Identify which cell holds the provided text, then report its (X, Y) central coordinate. 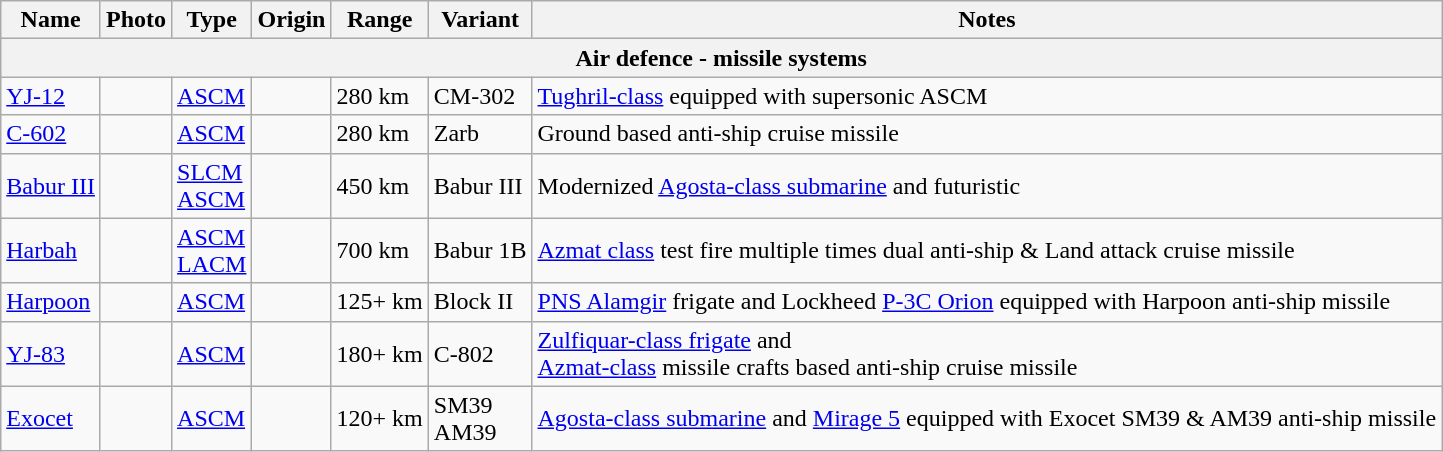
450 km (380, 186)
Harbah (51, 250)
Block II (480, 302)
Origin (292, 20)
Babur 1B (480, 250)
125+ km (380, 302)
Modernized Agosta-class submarine and futuristic (987, 186)
Type (212, 20)
ASCMLACM (212, 250)
C-602 (51, 134)
CM-302 (480, 96)
120+ km (380, 418)
Variant (480, 20)
YJ-12 (51, 96)
Name (51, 20)
Notes (987, 20)
Photo (136, 20)
Zulfiquar-class frigate andAzmat-class missile crafts based anti-ship cruise missile (987, 354)
SM39AM39 (480, 418)
700 km (380, 250)
Air defence - missile systems (722, 58)
Azmat class test fire multiple times dual anti-ship & Land attack cruise missile (987, 250)
Ground based anti-ship cruise missile (987, 134)
Range (380, 20)
SLCMASCM (212, 186)
YJ-83 (51, 354)
PNS Alamgir frigate and Lockheed P-3C Orion equipped with Harpoon anti-ship missile (987, 302)
Agosta-class submarine and Mirage 5 equipped with Exocet SM39 & AM39 anti-ship missile (987, 418)
Exocet (51, 418)
Tughril-class equipped with supersonic ASCM (987, 96)
Harpoon (51, 302)
180+ km (380, 354)
Zarb (480, 134)
C-802 (480, 354)
